Find where the given text appears and provide that cell's center as (X, Y) coordinate. 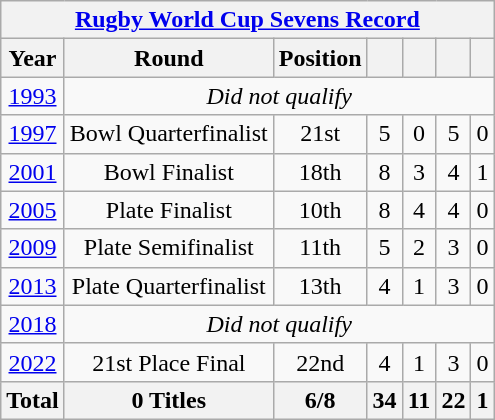
Bowl Quarterfinalist (168, 134)
Plate Quarterfinalist (168, 286)
Round (168, 58)
Year (33, 58)
Plate Semifinalist (168, 248)
2013 (33, 286)
34 (384, 400)
0 Titles (168, 400)
22nd (320, 362)
2009 (33, 248)
Bowl Finalist (168, 172)
1997 (33, 134)
1993 (33, 96)
Plate Finalist (168, 210)
18th (320, 172)
2022 (33, 362)
6/8 (320, 400)
11th (320, 248)
2001 (33, 172)
2005 (33, 210)
21st (320, 134)
Rugby World Cup Sevens Record (248, 20)
21st Place Final (168, 362)
13th (320, 286)
Total (33, 400)
22 (454, 400)
2 (419, 248)
10th (320, 210)
Position (320, 58)
11 (419, 400)
2018 (33, 324)
